Locate the cell with the specified text and output its [X, Y] center coordinate. 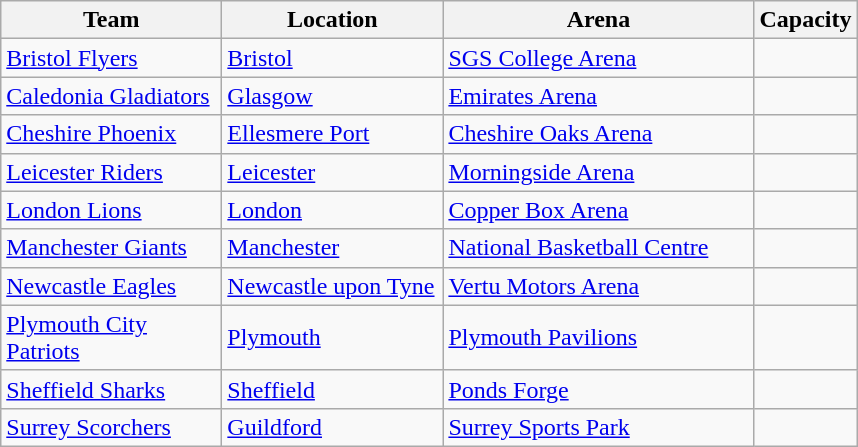
Team [112, 20]
National Basketball Centre [598, 248]
Surrey Scorchers [112, 427]
Caledonia Gladiators [112, 96]
Emirates Arena [598, 96]
Leicester Riders [112, 172]
Capacity [806, 20]
SGS College Arena [598, 58]
Glasgow [332, 96]
Manchester Giants [112, 248]
Newcastle Eagles [112, 286]
Sheffield Sharks [112, 389]
Location [332, 20]
Plymouth City Patriots [112, 338]
Vertu Motors Arena [598, 286]
Surrey Sports Park [598, 427]
Arena [598, 20]
London Lions [112, 210]
Cheshire Phoenix [112, 134]
Leicester [332, 172]
Ellesmere Port [332, 134]
Sheffield [332, 389]
Manchester [332, 248]
Guildford [332, 427]
Copper Box Arena [598, 210]
Bristol [332, 58]
Bristol Flyers [112, 58]
Plymouth [332, 338]
London [332, 210]
Ponds Forge [598, 389]
Newcastle upon Tyne [332, 286]
Morningside Arena [598, 172]
Plymouth Pavilions [598, 338]
Cheshire Oaks Arena [598, 134]
